For the text-containing cell, return its midpoint in [x, y] coordinate format. 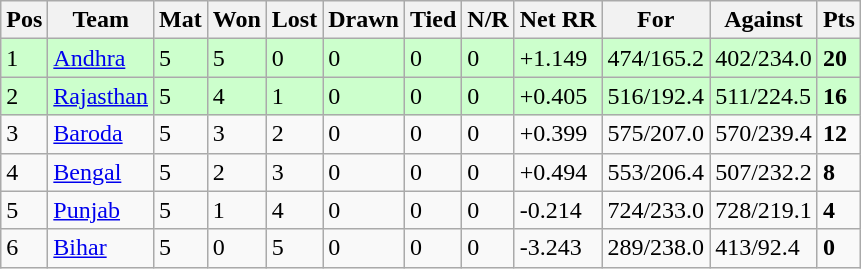
Pts [838, 20]
Pos [24, 20]
507/232.2 [764, 172]
8 [838, 172]
Bengal [101, 172]
511/224.5 [764, 96]
20 [838, 58]
12 [838, 134]
575/207.0 [656, 134]
724/233.0 [656, 210]
413/92.4 [764, 248]
Mat [181, 20]
16 [838, 96]
Drawn [364, 20]
Team [101, 20]
-0.214 [558, 210]
Against [764, 20]
6 [24, 248]
+1.149 [558, 58]
516/192.4 [656, 96]
553/206.4 [656, 172]
402/234.0 [764, 58]
+0.494 [558, 172]
N/R [488, 20]
Baroda [101, 134]
Net RR [558, 20]
Andhra [101, 58]
Won [236, 20]
For [656, 20]
-3.243 [558, 248]
+0.399 [558, 134]
Bihar [101, 248]
+0.405 [558, 96]
Punjab [101, 210]
474/165.2 [656, 58]
Tied [432, 20]
289/238.0 [656, 248]
728/219.1 [764, 210]
Lost [294, 20]
570/239.4 [764, 134]
Rajasthan [101, 96]
